Search for the cell housing the specified text and yield its (x, y) center coordinate. 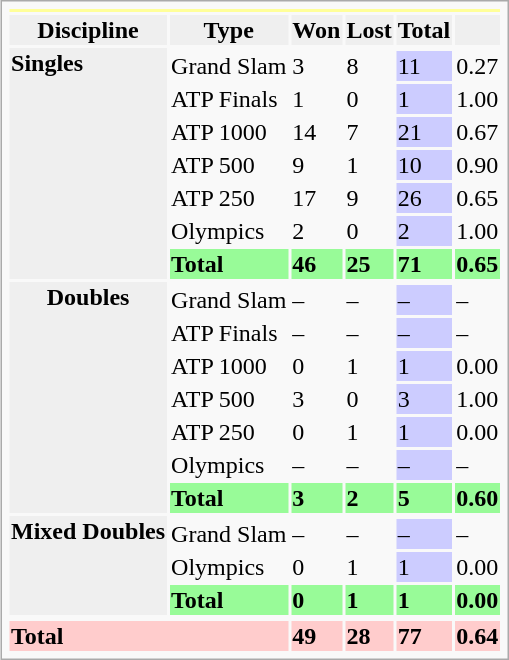
8 (369, 66)
26 (424, 198)
5 (424, 498)
0.27 (478, 66)
0.64 (478, 636)
71 (424, 264)
7 (369, 132)
Won (316, 30)
Lost (369, 30)
Discipline (88, 30)
17 (316, 198)
11 (424, 66)
0.60 (478, 498)
0.90 (478, 165)
28 (369, 636)
Type (229, 30)
Singles (88, 164)
77 (424, 636)
49 (316, 636)
0.67 (478, 132)
Mixed Doubles (88, 566)
25 (369, 264)
10 (424, 165)
Doubles (88, 398)
46 (316, 264)
21 (424, 132)
14 (316, 132)
